From the cell containing the given text, extract its center point as [x, y] coordinate. 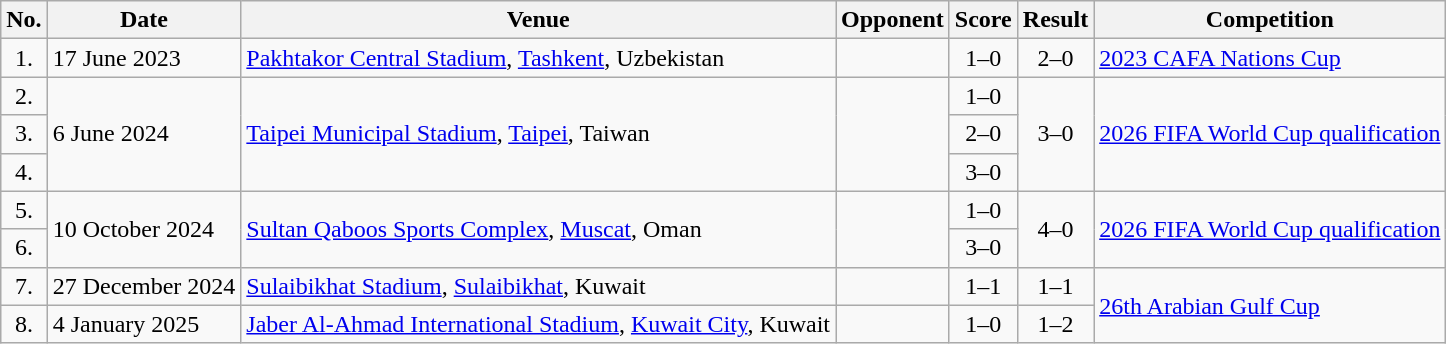
4–0 [1055, 229]
Jaber Al-Ahmad International Stadium, Kuwait City, Kuwait [538, 324]
8. [24, 324]
4 January 2025 [144, 324]
7. [24, 286]
Venue [538, 20]
Opponent [893, 20]
2023 CAFA Nations Cup [1270, 58]
Pakhtakor Central Stadium, Tashkent, Uzbekistan [538, 58]
17 June 2023 [144, 58]
2. [24, 96]
26th Arabian Gulf Cup [1270, 305]
Sulaibikhat Stadium, Sulaibikhat, Kuwait [538, 286]
3. [24, 134]
1. [24, 58]
5. [24, 210]
Score [983, 20]
Date [144, 20]
6 June 2024 [144, 134]
10 October 2024 [144, 229]
Result [1055, 20]
6. [24, 248]
Sultan Qaboos Sports Complex, Muscat, Oman [538, 229]
1–2 [1055, 324]
4. [24, 172]
27 December 2024 [144, 286]
Competition [1270, 20]
No. [24, 20]
Taipei Municipal Stadium, Taipei, Taiwan [538, 134]
